From the cell containing the given text, extract its center point as [x, y] coordinate. 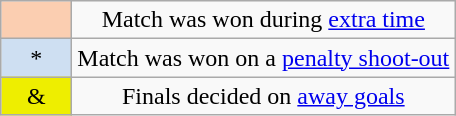
Match was won during extra time [264, 20]
* [36, 58]
Finals decided on away goals [264, 96]
& [36, 96]
Match was won on a penalty shoot-out [264, 58]
